Scan for the cell matching the given text and deliver its [x, y] coordinate at center. 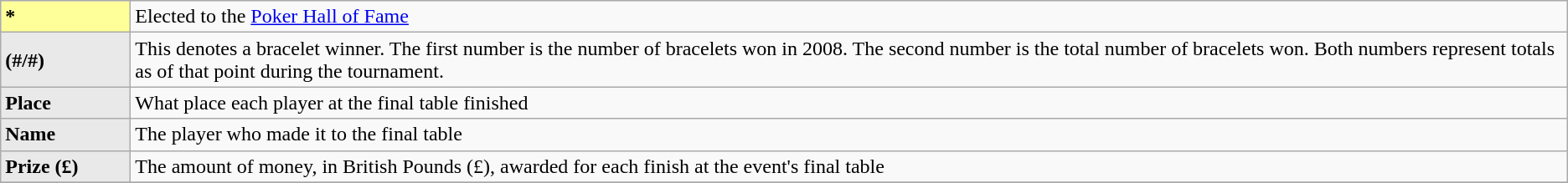
Name [65, 135]
What place each player at the final table finished [849, 103]
Elected to the Poker Hall of Fame [849, 17]
(#/#) [65, 60]
* [65, 17]
The player who made it to the final table [849, 135]
Place [65, 103]
The amount of money, in British Pounds (£), awarded for each finish at the event's final table [849, 166]
Prize (£) [65, 166]
